Search for the cell housing the specified text and yield its [x, y] center coordinate. 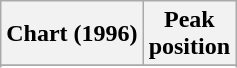
Chart (1996) [72, 34]
Peakposition [189, 34]
